Provide the (X, Y) coordinate of the cell's center where the given text is located.  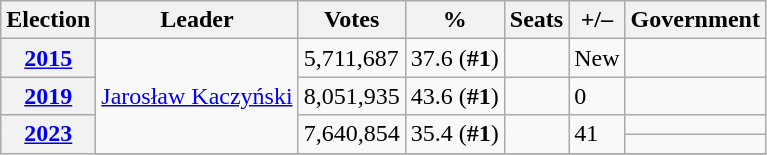
+/– (597, 20)
New (597, 58)
37.6 (#1) (454, 58)
Election (48, 20)
2015 (48, 58)
Jarosław Kaczyński (197, 96)
0 (597, 96)
43.6 (#1) (454, 96)
Government (695, 20)
5,711,687 (352, 58)
Votes (352, 20)
2023 (48, 134)
35.4 (#1) (454, 134)
7,640,854 (352, 134)
Seats (536, 20)
Leader (197, 20)
2019 (48, 96)
41 (597, 134)
% (454, 20)
8,051,935 (352, 96)
